For the text-containing cell, return its midpoint in (X, Y) coordinate format. 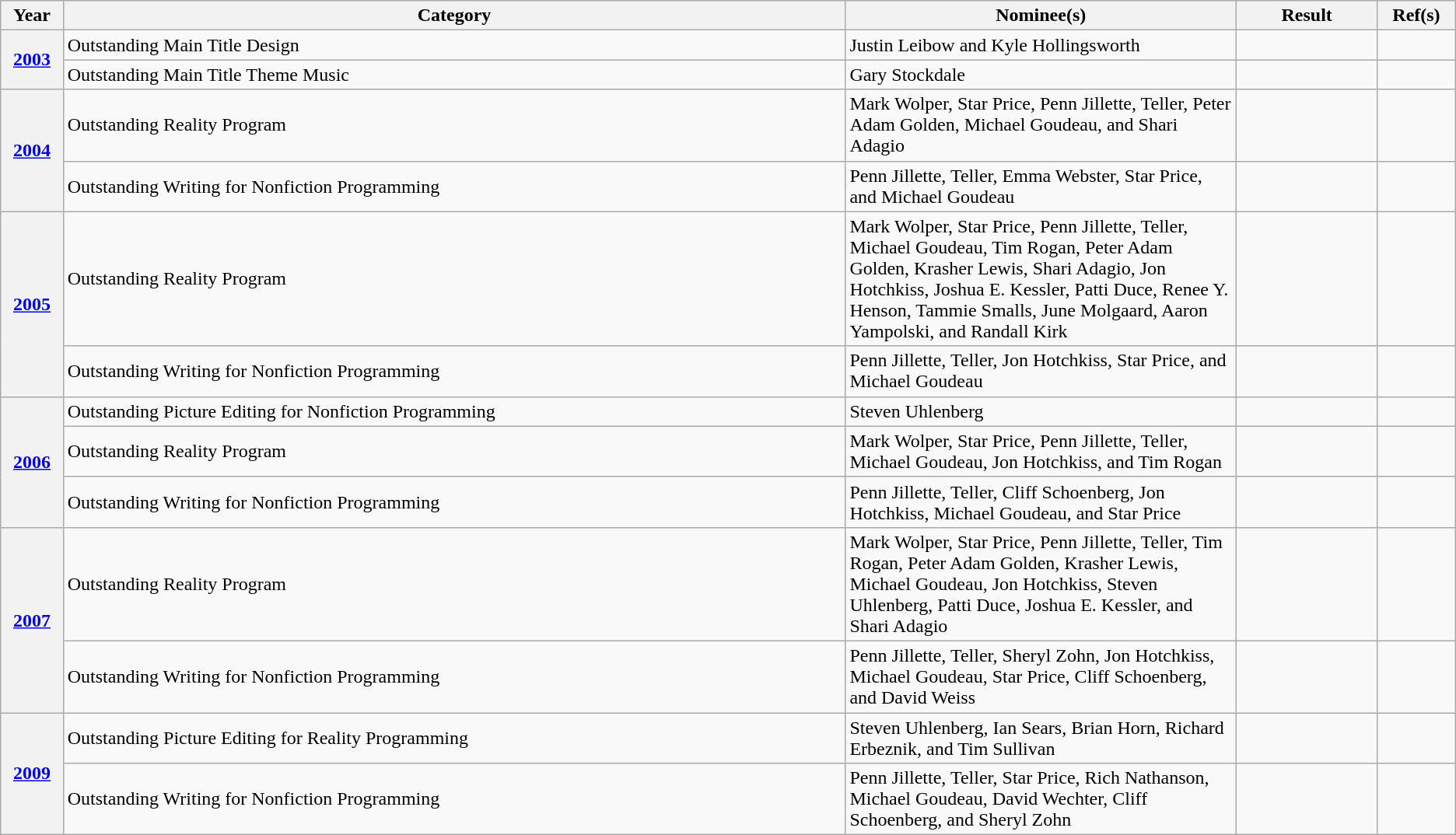
Outstanding Picture Editing for Reality Programming (454, 737)
Outstanding Picture Editing for Nonfiction Programming (454, 411)
Result (1307, 16)
2006 (32, 462)
Penn Jillette, Teller, Cliff Schoenberg, Jon Hotchkiss, Michael Goudeau, and Star Price (1041, 502)
Penn Jillette, Teller, Star Price, Rich Nathanson, Michael Goudeau, David Wechter, Cliff Schoenberg, and Sheryl Zohn (1041, 799)
Penn Jillette, Teller, Jon Hotchkiss, Star Price, and Michael Goudeau (1041, 372)
Year (32, 16)
2004 (32, 151)
Justin Leibow and Kyle Hollingsworth (1041, 45)
2007 (32, 620)
Mark Wolper, Star Price, Penn Jillette, Teller, Michael Goudeau, Jon Hotchkiss, and Tim Rogan (1041, 451)
2003 (32, 60)
2005 (32, 304)
2009 (32, 773)
Outstanding Main Title Theme Music (454, 75)
Steven Uhlenberg (1041, 411)
Penn Jillette, Teller, Sheryl Zohn, Jon Hotchkiss, Michael Goudeau, Star Price, Cliff Schoenberg, and David Weiss (1041, 676)
Penn Jillette, Teller, Emma Webster, Star Price, and Michael Goudeau (1041, 187)
Ref(s) (1417, 16)
Steven Uhlenberg, Ian Sears, Brian Horn, Richard Erbeznik, and Tim Sullivan (1041, 737)
Outstanding Main Title Design (454, 45)
Mark Wolper, Star Price, Penn Jillette, Teller, Peter Adam Golden, Michael Goudeau, and Shari Adagio (1041, 125)
Nominee(s) (1041, 16)
Gary Stockdale (1041, 75)
Category (454, 16)
